Return (X, Y) of the center of cell containing provided text 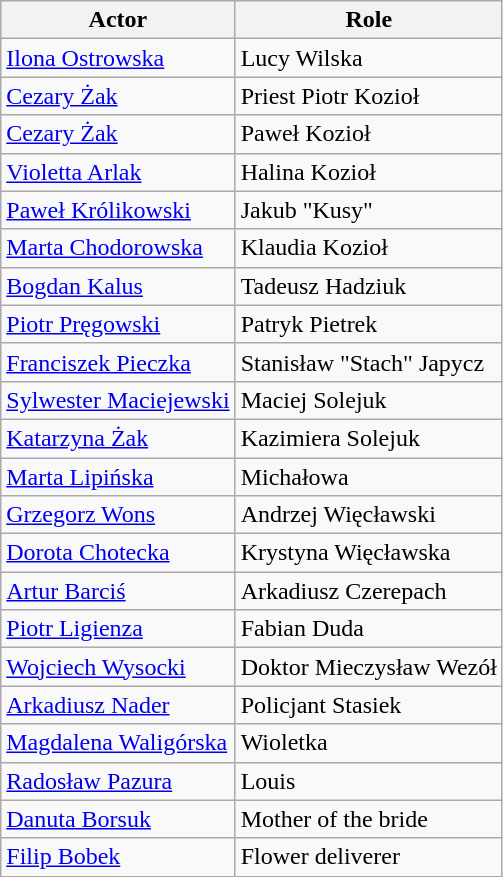
Piotr Ligienza (118, 629)
Piotr Pręgowski (118, 324)
Radosław Pazura (118, 781)
Andrzej Więcławski (368, 515)
Flower deliverer (368, 857)
Lucy Wilska (368, 58)
Dorota Chotecka (118, 553)
Paweł Królikowski (118, 210)
Grzegorz Wons (118, 515)
Marta Chodorowska (118, 248)
Kazimiera Solejuk (368, 438)
Wioletka (368, 743)
Louis (368, 781)
Stanisław "Stach" Japycz (368, 362)
Filip Bobek (118, 857)
Jakub "Kusy" (368, 210)
Mother of the bride (368, 819)
Wojciech Wysocki (118, 667)
Franciszek Pieczka (118, 362)
Katarzyna Żak (118, 438)
Bogdan Kalus (118, 286)
Michałowa (368, 477)
Patryk Pietrek (368, 324)
Arkadiusz Czerepach (368, 591)
Klaudia Kozioł (368, 248)
Danuta Borsuk (118, 819)
Policjant Stasiek (368, 705)
Role (368, 20)
Arkadiusz Nader (118, 705)
Halina Kozioł (368, 172)
Ilona Ostrowska (118, 58)
Magdalena Waligórska (118, 743)
Fabian Duda (368, 629)
Actor (118, 20)
Krystyna Więcławska (368, 553)
Artur Barciś (118, 591)
Doktor Mieczysław Wezół (368, 667)
Priest Piotr Kozioł (368, 96)
Paweł Kozioł (368, 134)
Sylwester Maciejewski (118, 400)
Maciej Solejuk (368, 400)
Tadeusz Hadziuk (368, 286)
Violetta Arlak (118, 172)
Marta Lipińska (118, 477)
